Locate the cell with the specified text and output its (x, y) center coordinate. 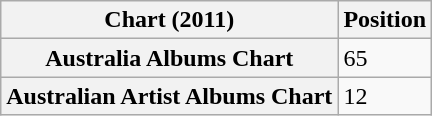
12 (385, 96)
Australia Albums Chart (170, 58)
Australian Artist Albums Chart (170, 96)
Chart (2011) (170, 20)
65 (385, 58)
Position (385, 20)
